Detect which cell encompasses the target text, then output its [X, Y] center coordinate. 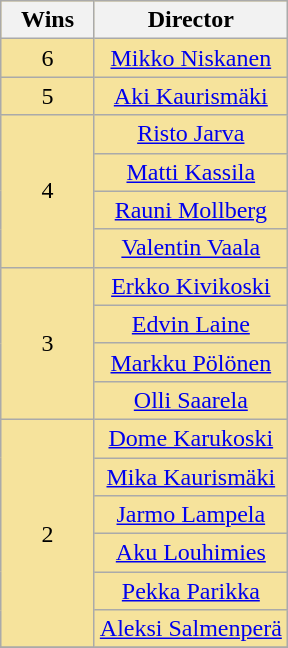
Aleksi Salmenperä [190, 629]
Risto Jarva [190, 134]
Mikko Niskanen [190, 58]
Dome Karukoski [190, 438]
Valentin Vaala [190, 248]
Matti Kassila [190, 172]
3 [48, 343]
Pekka Parikka [190, 591]
2 [48, 533]
Markku Pölönen [190, 362]
Wins [48, 20]
Aki Kaurismäki [190, 96]
Edvin Laine [190, 324]
5 [48, 96]
Aku Louhimies [190, 553]
Mika Kaurismäki [190, 477]
Jarmo Lampela [190, 515]
4 [48, 191]
6 [48, 58]
Rauni Mollberg [190, 210]
Olli Saarela [190, 400]
Director [190, 20]
Erkko Kivikoski [190, 286]
